Identify which cell holds the provided text, then report its (X, Y) central coordinate. 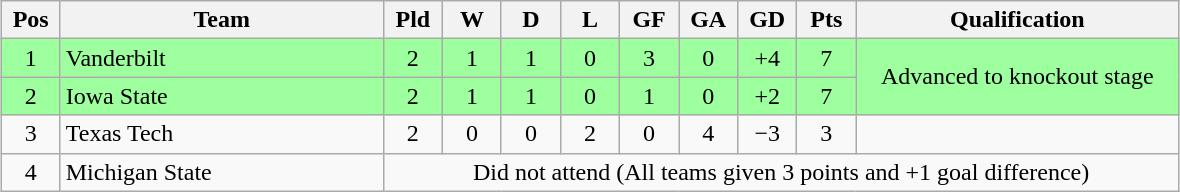
L (590, 20)
D (530, 20)
Pos (30, 20)
Iowa State (222, 96)
+4 (768, 58)
GD (768, 20)
Team (222, 20)
Pts (826, 20)
GA (708, 20)
Texas Tech (222, 134)
Vanderbilt (222, 58)
GF (650, 20)
+2 (768, 96)
W (472, 20)
−3 (768, 134)
Qualification (1018, 20)
Did not attend (All teams given 3 points and +1 goal difference) (781, 172)
Advanced to knockout stage (1018, 77)
Pld (412, 20)
Michigan State (222, 172)
